For the text-containing cell, return its midpoint in (x, y) coordinate format. 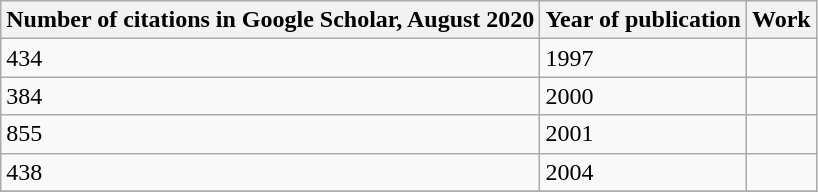
2000 (644, 96)
438 (270, 172)
Year of publication (644, 20)
855 (270, 134)
Number of citations in Google Scholar, August 2020 (270, 20)
384 (270, 96)
1997 (644, 58)
2004 (644, 172)
Work (782, 20)
434 (270, 58)
2001 (644, 134)
